Pinpoint the cell where the given text exists, returning its (X, Y) midpoint coordinate. 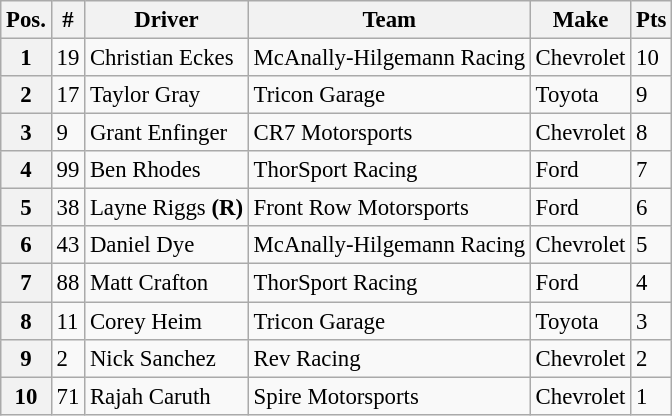
Daniel Dye (167, 245)
Team (389, 20)
Driver (167, 20)
Make (580, 20)
Rajah Caruth (167, 396)
Ben Rhodes (167, 170)
Grant Enfinger (167, 133)
43 (68, 245)
38 (68, 208)
Pos. (26, 20)
CR7 Motorsports (389, 133)
# (68, 20)
17 (68, 95)
Nick Sanchez (167, 358)
Taylor Gray (167, 95)
Pts (652, 20)
Rev Racing (389, 358)
Corey Heim (167, 321)
Christian Eckes (167, 58)
Front Row Motorsports (389, 208)
11 (68, 321)
Matt Crafton (167, 283)
99 (68, 170)
Layne Riggs (R) (167, 208)
71 (68, 396)
19 (68, 58)
Spire Motorsports (389, 396)
88 (68, 283)
